Identify which cell holds the provided text, then report its (X, Y) central coordinate. 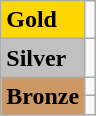
Silver (43, 58)
Bronze (43, 96)
Gold (43, 20)
